Output the (x, y) coordinate of the center of the cell containing the given text.  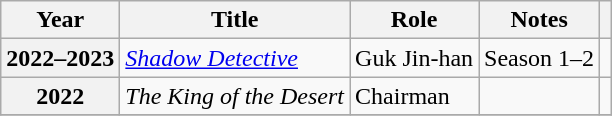
Guk Jin-han (414, 58)
Notes (540, 20)
2022–2023 (60, 58)
Season 1–2 (540, 58)
Chairman (414, 96)
2022 (60, 96)
The King of the Desert (235, 96)
Title (235, 20)
Shadow Detective (235, 58)
Role (414, 20)
Year (60, 20)
